Find where the given text appears and provide that cell's center as [x, y] coordinate. 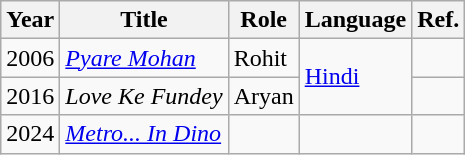
Title [144, 20]
Language [355, 20]
2024 [30, 134]
Aryan [264, 96]
Ref. [438, 20]
Pyare Mohan [144, 58]
2006 [30, 58]
Metro... In Dino [144, 134]
Year [30, 20]
Role [264, 20]
2016 [30, 96]
Rohit [264, 58]
Hindi [355, 77]
Love Ke Fundey [144, 96]
